Output the [x, y] coordinate of the center of the cell containing the given text.  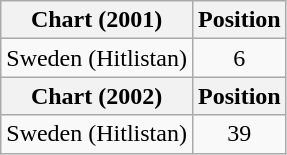
6 [239, 58]
Chart (2001) [97, 20]
Chart (2002) [97, 96]
39 [239, 134]
